Capture the cell that displays the provided text and extract its (x, y) central coordinate. 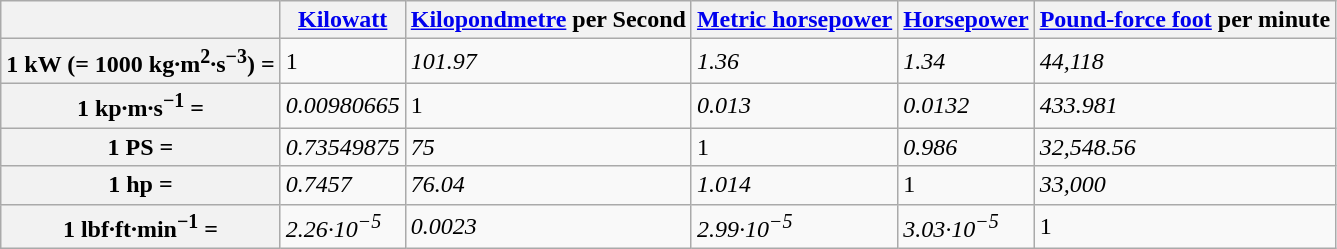
0.73549875 (342, 147)
1 PS = (140, 147)
Horsepower (966, 20)
Kilopondmetre per Second (548, 20)
433.981 (1184, 106)
0.0023 (548, 226)
Kilowatt (342, 20)
1 hp = (140, 185)
1.36 (794, 62)
0.7457 (342, 185)
76.04 (548, 185)
101.97 (548, 62)
1 lbf·ft·min−1 = (140, 226)
0.00980665 (342, 106)
44,118 (1184, 62)
2.99·10−5 (794, 226)
1.34 (966, 62)
1 kp·m·s−1 = (140, 106)
0.013 (794, 106)
33,000 (1184, 185)
3.03·10−5 (966, 226)
Pound-force foot per minute (1184, 20)
0.0132 (966, 106)
1 kW (= 1000 kg·m2·s−3) = (140, 62)
0.986 (966, 147)
1.014 (794, 185)
75 (548, 147)
32,548.56 (1184, 147)
Metric horsepower (794, 20)
2.26·10−5 (342, 226)
